Provide the (X, Y) coordinate of the cell's center where the given text is located.  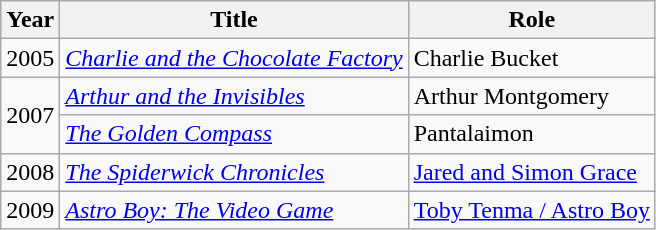
Toby Tenma / Astro Boy (532, 210)
Astro Boy: The Video Game (234, 210)
Arthur and the Invisibles (234, 96)
Title (234, 20)
2008 (30, 172)
Year (30, 20)
The Spiderwick Chronicles (234, 172)
Arthur Montgomery (532, 96)
Charlie and the Chocolate Factory (234, 58)
2005 (30, 58)
2007 (30, 115)
Role (532, 20)
Jared and Simon Grace (532, 172)
The Golden Compass (234, 134)
Charlie Bucket (532, 58)
2009 (30, 210)
Pantalaimon (532, 134)
